Capture the cell that displays the provided text and extract its [X, Y] central coordinate. 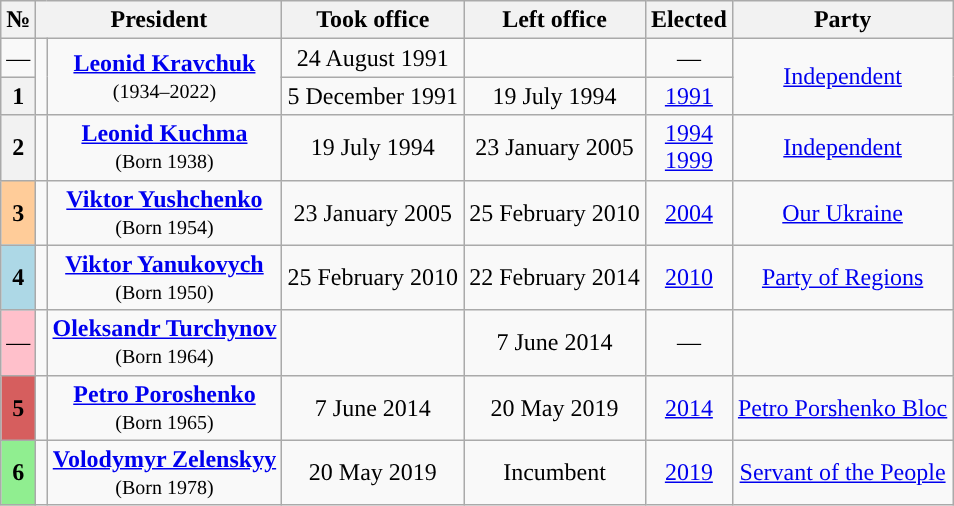
Party [842, 20]
2004 [688, 212]
Our Ukraine [842, 212]
5 December 1991 [373, 96]
Leonid Kravchuk(1934–2022) [164, 77]
22 February 2014 [555, 278]
1 [18, 96]
6 [18, 472]
Party of Regions [842, 278]
1991 [688, 96]
Servant of the People [842, 472]
Volodymyr Zelenskyy(Born 1978) [164, 472]
President [159, 20]
2 [18, 148]
5 [18, 408]
24 August 1991 [373, 58]
Oleksandr Turchynov(Born 1964) [164, 342]
3 [18, 212]
Elected [688, 20]
4 [18, 278]
Petro Porshenko Bloc [842, 408]
19941999 [688, 148]
2014 [688, 408]
Petro Poroshenko(Born 1965) [164, 408]
2010 [688, 278]
Incumbent [555, 472]
Viktor Yushchenko(Born 1954) [164, 212]
Leonid Kuchma(Born 1938) [164, 148]
Viktor Yanukovych(Born 1950) [164, 278]
2019 [688, 472]
Left office [555, 20]
№ [18, 20]
Took office [373, 20]
